Determine the [x, y] coordinate at the center of the cell enclosing the given text.  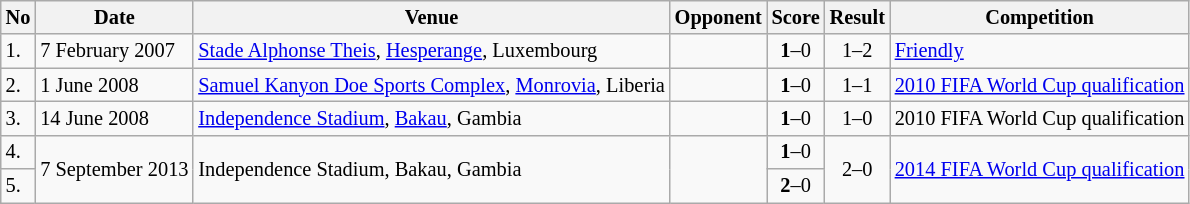
7 February 2007 [114, 51]
7 September 2013 [114, 168]
5. [18, 186]
14 June 2008 [114, 118]
No [18, 17]
Opponent [718, 17]
2014 FIFA World Cup qualification [1040, 168]
1–2 [858, 51]
Venue [431, 17]
Friendly [1040, 51]
Result [858, 17]
1–1 [858, 85]
3. [18, 118]
1. [18, 51]
Samuel Kanyon Doe Sports Complex, Monrovia, Liberia [431, 85]
2. [18, 85]
Stade Alphonse Theis, Hesperange, Luxembourg [431, 51]
Date [114, 17]
4. [18, 152]
Competition [1040, 17]
1 June 2008 [114, 85]
Score [796, 17]
